From the cell containing the given text, extract its center point as [X, Y] coordinate. 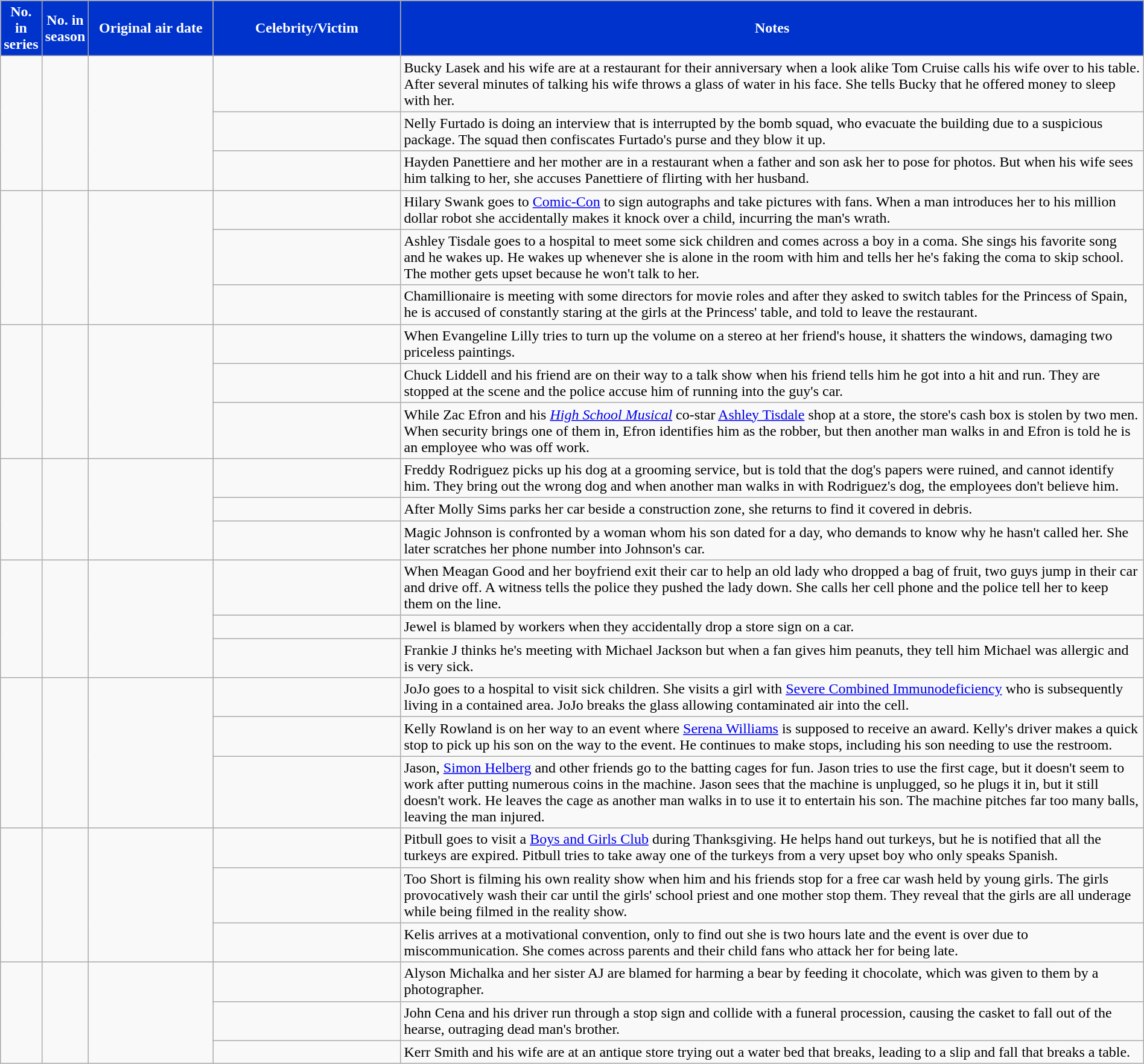
Jewel is blamed by workers when they accidentally drop a store sign on a car. [772, 627]
Frankie J thinks he's meeting with Michael Jackson but when a fan gives him peanuts, they tell him Michael was allergic and is very sick. [772, 658]
Kerr Smith and his wife are at an antique store trying out a water bed that breaks, leading to a slip and fall that breaks a table. [772, 1052]
After Molly Sims parks her car beside a construction zone, she returns to find it covered in debris. [772, 509]
No. inseries [21, 28]
Celebrity/Victim [307, 28]
Alyson Michalka and her sister AJ are blamed for harming a bear by feeding it chocolate, which was given to them by a photographer. [772, 981]
No. inseason [65, 28]
When Evangeline Lilly tries to turn up the volume on a stereo at her friend's house, it shatters the windows, damaging two priceless paintings. [772, 344]
Original air date [151, 28]
Notes [772, 28]
